Determine the [X, Y] coordinate at the center of the cell enclosing the given text.  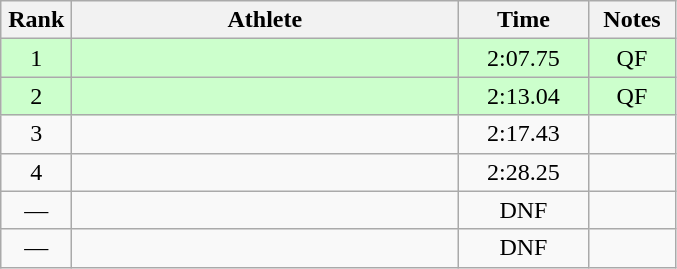
3 [36, 134]
Notes [632, 20]
Time [524, 20]
1 [36, 58]
2:07.75 [524, 58]
2:17.43 [524, 134]
4 [36, 172]
Rank [36, 20]
2 [36, 96]
Athlete [265, 20]
2:28.25 [524, 172]
2:13.04 [524, 96]
